Determine the (x, y) coordinate at the center of the cell enclosing the given text.  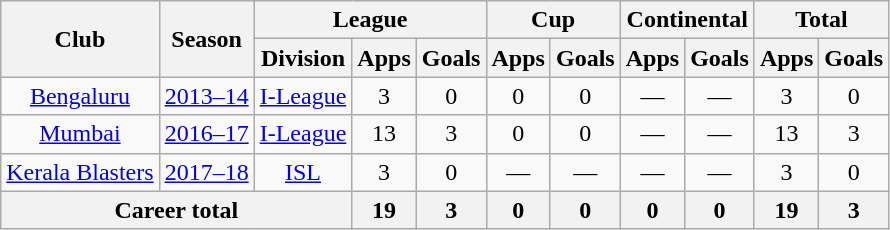
Career total (176, 210)
Cup (553, 20)
Bengaluru (80, 96)
ISL (303, 172)
Division (303, 58)
Club (80, 39)
2016–17 (206, 134)
Kerala Blasters (80, 172)
Total (821, 20)
Continental (687, 20)
Mumbai (80, 134)
2013–14 (206, 96)
League (370, 20)
Season (206, 39)
2017–18 (206, 172)
